For the text-containing cell, return its midpoint in [x, y] coordinate format. 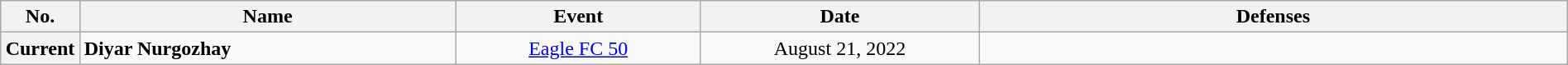
No. [40, 17]
Name [268, 17]
Eagle FC 50 [579, 48]
Date [839, 17]
Diyar Nurgozhay [268, 48]
Current [40, 48]
Event [579, 17]
August 21, 2022 [839, 48]
Defenses [1274, 17]
